Search for the cell housing the specified text and yield its (x, y) center coordinate. 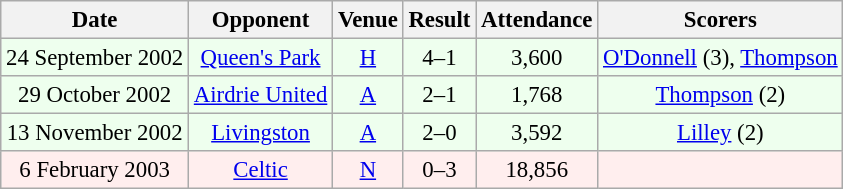
2–0 (440, 133)
H (368, 58)
3,600 (537, 58)
Result (440, 20)
2–1 (440, 95)
Date (95, 20)
Airdrie United (261, 95)
4–1 (440, 58)
29 October 2002 (95, 95)
Scorers (720, 20)
N (368, 170)
Opponent (261, 20)
Attendance (537, 20)
24 September 2002 (95, 58)
Livingston (261, 133)
Thompson (2) (720, 95)
0–3 (440, 170)
O'Donnell (3), Thompson (720, 58)
1,768 (537, 95)
Celtic (261, 170)
Queen's Park (261, 58)
Lilley (2) (720, 133)
18,856 (537, 170)
13 November 2002 (95, 133)
Venue (368, 20)
6 February 2003 (95, 170)
3,592 (537, 133)
